For the text-containing cell, return its midpoint in (X, Y) coordinate format. 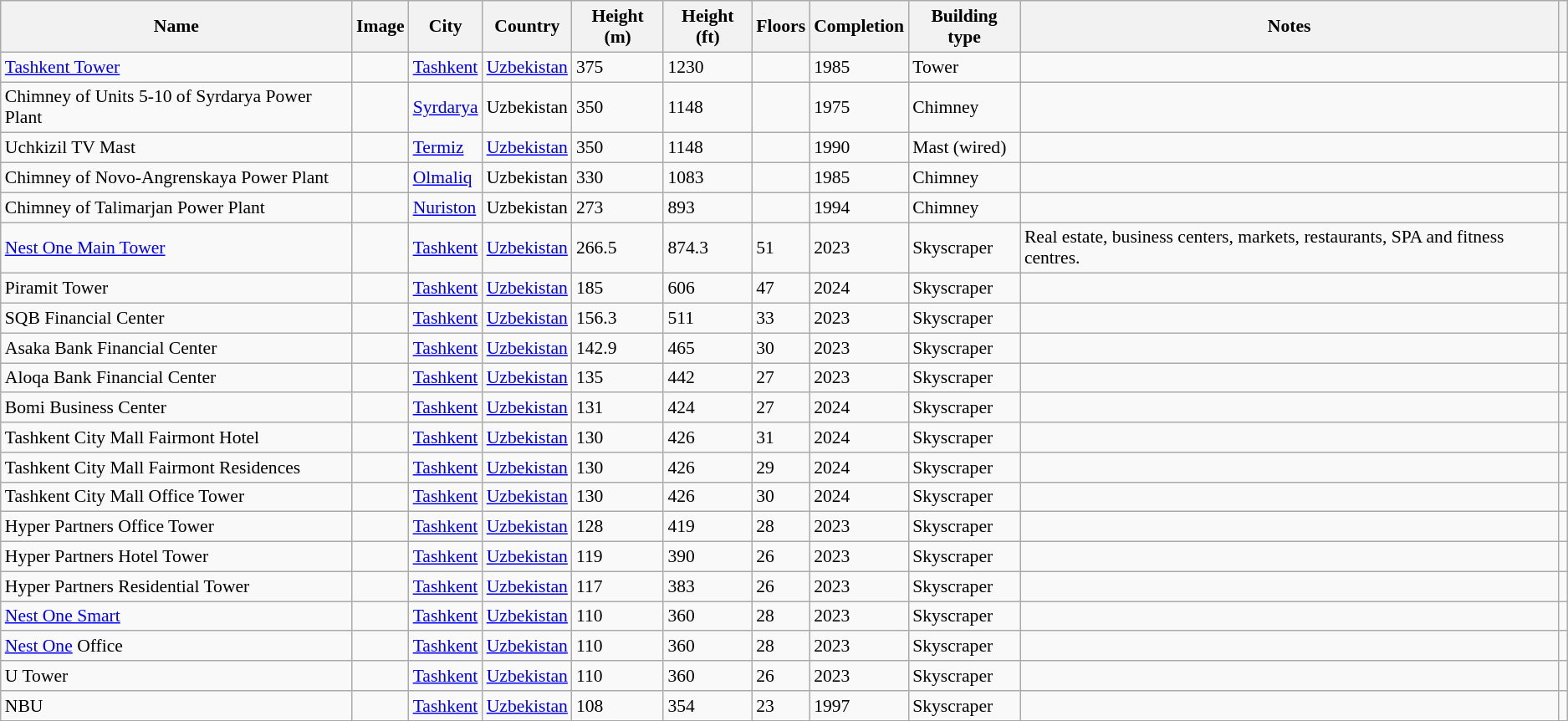
Hyper Partners Residential Tower (176, 586)
Bomi Business Center (176, 408)
Tower (964, 67)
108 (617, 706)
131 (617, 408)
383 (707, 586)
Nest One Office (176, 647)
Chimney of Units 5-10 of Syrdarya Power Plant (176, 107)
Floors (781, 27)
Hyper Partners Office Tower (176, 527)
Height (m) (617, 27)
U Tower (176, 676)
893 (707, 207)
874.3 (707, 248)
Nest One Smart (176, 616)
Image (381, 27)
Chimney of Talimarjan Power Plant (176, 207)
1975 (859, 107)
Uchkizil TV Mast (176, 148)
Tashkent City Mall Fairmont Hotel (176, 437)
Olmaliq (446, 178)
Piramit Tower (176, 289)
Syrdarya (446, 107)
51 (781, 248)
135 (617, 378)
273 (617, 207)
1990 (859, 148)
Name (176, 27)
23 (781, 706)
266.5 (617, 248)
390 (707, 557)
47 (781, 289)
Asaka Bank Financial Center (176, 348)
128 (617, 527)
Building type (964, 27)
354 (707, 706)
185 (617, 289)
465 (707, 348)
1994 (859, 207)
33 (781, 319)
Height (ft) (707, 27)
Tashkent Tower (176, 67)
SQB Financial Center (176, 319)
Tashkent City Mall Fairmont Residences (176, 468)
442 (707, 378)
Tashkent City Mall Office Tower (176, 497)
419 (707, 527)
375 (617, 67)
156.3 (617, 319)
1997 (859, 706)
Completion (859, 27)
NBU (176, 706)
1083 (707, 178)
Chimney of Novo-Angrenskaya Power Plant (176, 178)
330 (617, 178)
424 (707, 408)
119 (617, 557)
Termiz (446, 148)
Country (527, 27)
142.9 (617, 348)
Notes (1290, 27)
Real estate, business centers, markets, restaurants, SPA and fitness centres. (1290, 248)
City (446, 27)
Nest One Main Tower (176, 248)
Nuriston (446, 207)
117 (617, 586)
29 (781, 468)
31 (781, 437)
511 (707, 319)
606 (707, 289)
Aloqa Bank Financial Center (176, 378)
1230 (707, 67)
Mast (wired) (964, 148)
Hyper Partners Hotel Tower (176, 557)
